Capture the cell that displays the provided text and extract its [x, y] central coordinate. 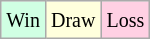
Win [24, 20]
Draw [72, 20]
Loss [126, 20]
